Pinpoint the cell where the given text exists, returning its [x, y] midpoint coordinate. 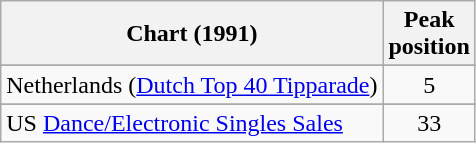
Peakposition [429, 34]
Chart (1991) [192, 34]
33 [429, 123]
5 [429, 85]
US Dance/Electronic Singles Sales [192, 123]
Netherlands (Dutch Top 40 Tipparade) [192, 85]
